Identify which cell holds the provided text, then report its [X, Y] central coordinate. 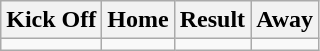
Result [212, 20]
Away [285, 20]
Home [138, 20]
Kick Off [52, 20]
